Determine the (x, y) coordinate at the center of the cell enclosing the given text.  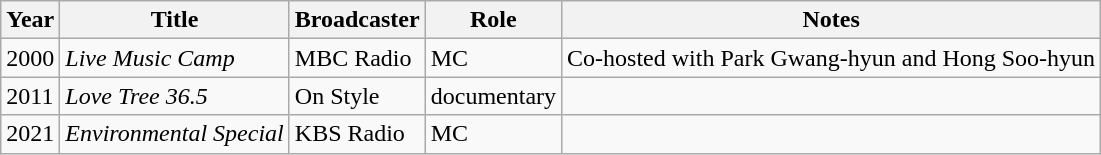
Live Music Camp (174, 58)
Title (174, 20)
documentary (493, 96)
2021 (30, 134)
Notes (832, 20)
Year (30, 20)
2011 (30, 96)
Co-hosted with Park Gwang-hyun and Hong Soo-hyun (832, 58)
Love Tree 36.5 (174, 96)
2000 (30, 58)
MBC Radio (357, 58)
KBS Radio (357, 134)
Broadcaster (357, 20)
Role (493, 20)
Environmental Special (174, 134)
On Style (357, 96)
